Capture the cell that displays the provided text and extract its [x, y] central coordinate. 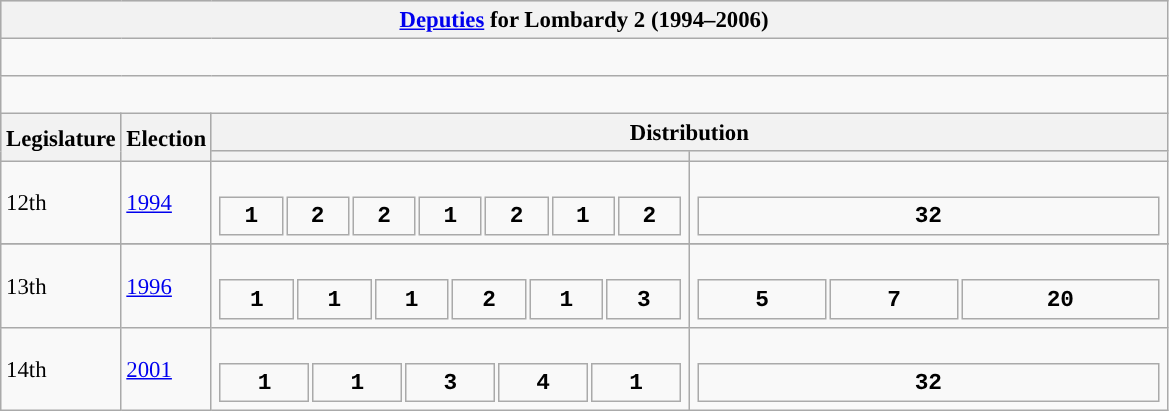
Election [166, 138]
1 2 2 1 2 1 2 [450, 204]
14th [61, 368]
1996 [166, 286]
5 7 20 [928, 286]
Deputies for Lombardy 2 (1994–2006) [584, 20]
Legislature [61, 138]
13th [61, 286]
2001 [166, 368]
7 [894, 300]
1994 [166, 204]
12th [61, 204]
1 1 3 4 1 [450, 368]
20 [1060, 300]
4 [543, 382]
Distribution [689, 133]
5 [762, 300]
1 1 1 2 1 3 [450, 286]
